For the text-containing cell, return its midpoint in (X, Y) coordinate format. 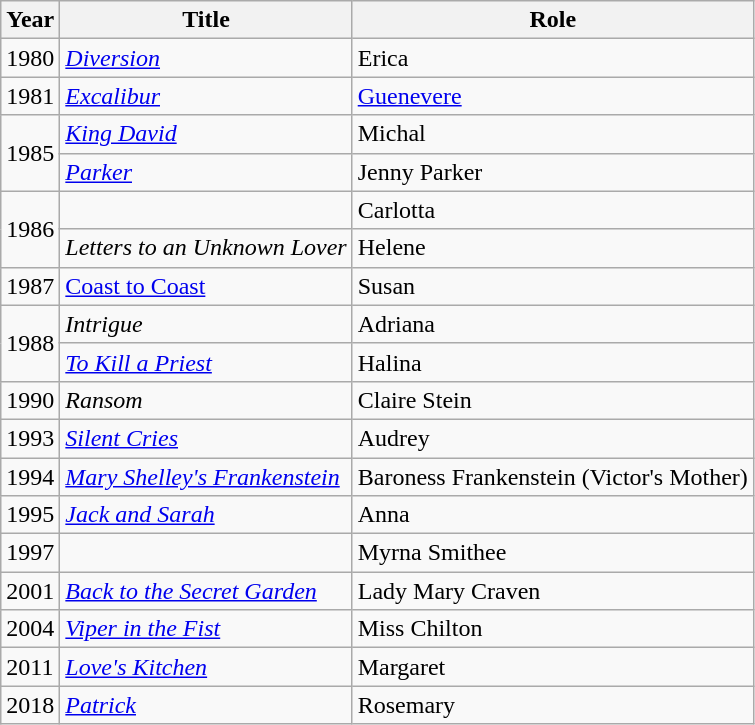
Audrey (552, 438)
1988 (30, 343)
Helene (552, 248)
2011 (30, 667)
Love's Kitchen (206, 667)
2018 (30, 705)
Anna (552, 515)
Year (30, 20)
Title (206, 20)
Susan (552, 286)
Jack and Sarah (206, 515)
Parker (206, 172)
Adriana (552, 324)
King David (206, 134)
Coast to Coast (206, 286)
Excalibur (206, 96)
1987 (30, 286)
Erica (552, 58)
1980 (30, 58)
Rosemary (552, 705)
2001 (30, 591)
1995 (30, 515)
Role (552, 20)
Jenny Parker (552, 172)
Lady Mary Craven (552, 591)
Carlotta (552, 210)
1985 (30, 153)
Patrick (206, 705)
Margaret (552, 667)
Silent Cries (206, 438)
Intrigue (206, 324)
1997 (30, 553)
Viper in the Fist (206, 629)
Myrna Smithee (552, 553)
Claire Stein (552, 400)
Miss Chilton (552, 629)
Diversion (206, 58)
2004 (30, 629)
Baroness Frankenstein (Victor's Mother) (552, 477)
Ransom (206, 400)
1986 (30, 229)
Halina (552, 362)
Guenevere (552, 96)
Back to the Secret Garden (206, 591)
To Kill a Priest (206, 362)
Michal (552, 134)
1981 (30, 96)
1994 (30, 477)
Letters to an Unknown Lover (206, 248)
1990 (30, 400)
1993 (30, 438)
Mary Shelley's Frankenstein (206, 477)
